Capture the cell that displays the provided text and extract its [x, y] central coordinate. 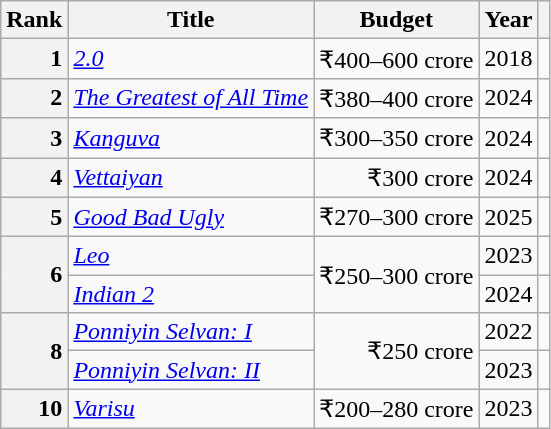
Varisu [191, 409]
₹270–300 crore [396, 217]
10 [34, 409]
8 [34, 351]
Budget [396, 20]
5 [34, 217]
Leo [191, 256]
2018 [508, 59]
Kanguva [191, 138]
1 [34, 59]
₹250–300 crore [396, 275]
4 [34, 178]
2 [34, 98]
Rank [34, 20]
2022 [508, 332]
Indian 2 [191, 294]
The Greatest of All Time [191, 98]
Year [508, 20]
Vettaiyan [191, 178]
₹400–600 crore [396, 59]
₹200–280 crore [396, 409]
₹380–400 crore [396, 98]
Ponniyin Selvan: II [191, 370]
Good Bad Ugly [191, 217]
2.0 [191, 59]
6 [34, 275]
Title [191, 20]
Ponniyin Selvan: I [191, 332]
₹250 crore [396, 351]
₹300–350 crore [396, 138]
₹300 crore [396, 178]
3 [34, 138]
2025 [508, 217]
